Determine the (X, Y) coordinate at the center of the cell enclosing the given text.  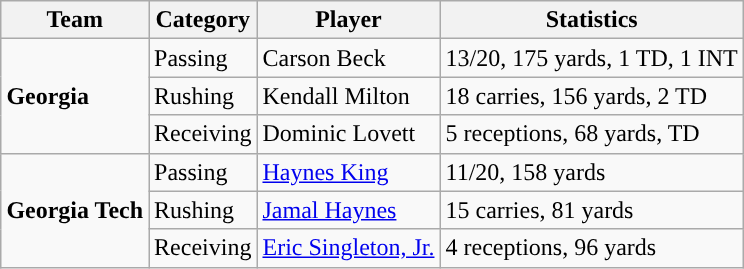
Player (348, 20)
Statistics (592, 20)
Dominic Lovett (348, 134)
13/20, 175 yards, 1 TD, 1 INT (592, 58)
15 carries, 81 yards (592, 210)
Georgia (75, 96)
Category (203, 20)
Kendall Milton (348, 96)
Eric Singleton, Jr. (348, 248)
11/20, 158 yards (592, 172)
Jamal Haynes (348, 210)
Georgia Tech (75, 210)
4 receptions, 96 yards (592, 248)
5 receptions, 68 yards, TD (592, 134)
Carson Beck (348, 58)
18 carries, 156 yards, 2 TD (592, 96)
Haynes King (348, 172)
Team (75, 20)
